Detect which cell encompasses the target text, then output its (x, y) center coordinate. 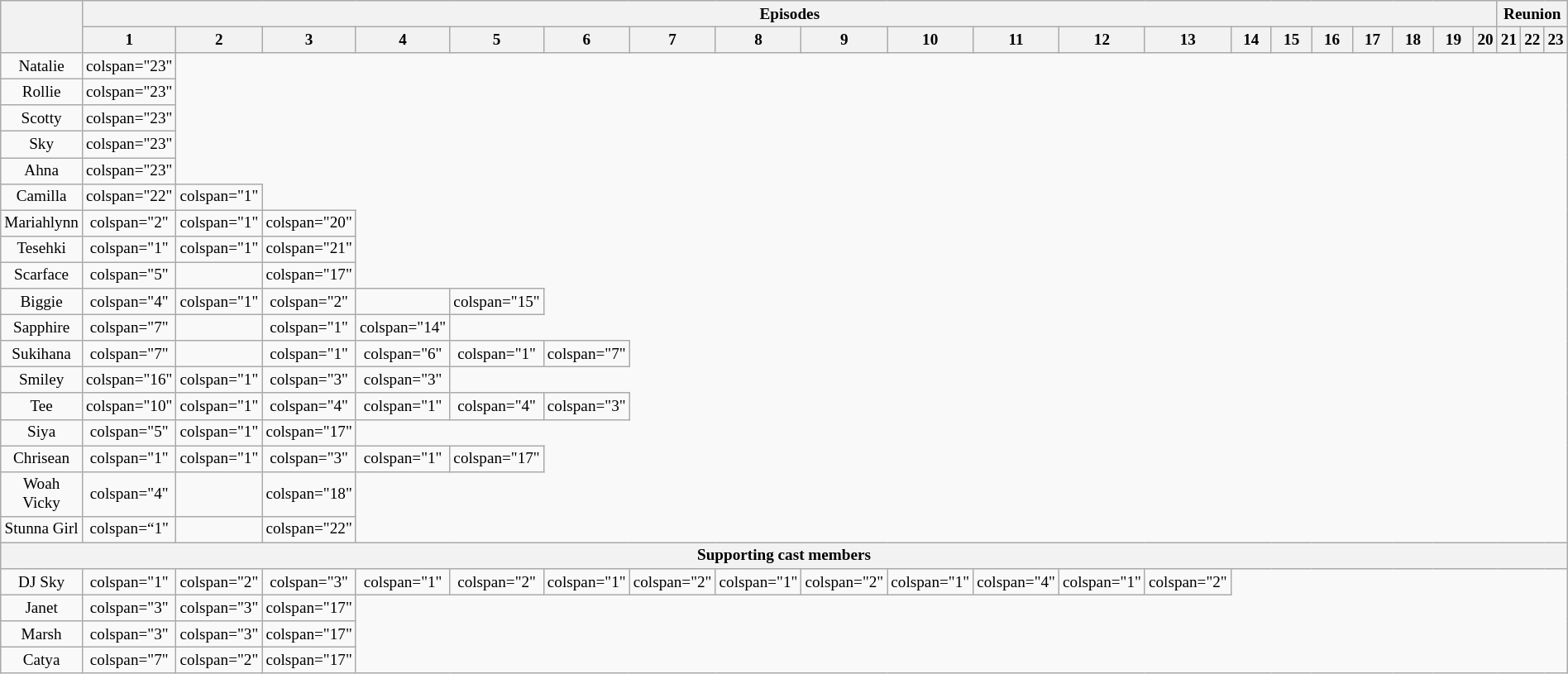
colspan="21" (309, 249)
Scarface (41, 275)
Sukihana (41, 354)
18 (1413, 40)
17 (1373, 40)
2 (219, 40)
1 (129, 40)
14 (1250, 40)
10 (930, 40)
colspan="14" (402, 327)
20 (1485, 40)
colspan="20" (309, 223)
Marsh (41, 634)
Sapphire (41, 327)
Tesehki (41, 249)
19 (1454, 40)
23 (1556, 40)
6 (586, 40)
colspan="10" (129, 406)
4 (402, 40)
3 (309, 40)
8 (758, 40)
7 (672, 40)
Catya (41, 660)
Natalie (41, 66)
Rollie (41, 92)
12 (1102, 40)
Chrisean (41, 458)
Ahna (41, 170)
Tee (41, 406)
15 (1292, 40)
Stunna Girl (41, 529)
colspan="15" (496, 302)
Episodes (789, 14)
13 (1188, 40)
5 (496, 40)
9 (844, 40)
Mariahlynn (41, 223)
21 (1508, 40)
colspan="18" (309, 494)
Supporting cast members (784, 556)
DJ Sky (41, 582)
Siya (41, 433)
Sky (41, 145)
colspan="16" (129, 380)
Woah Vicky (41, 494)
Camilla (41, 197)
Scotty (41, 118)
Janet (41, 608)
11 (1016, 40)
Smiley (41, 380)
colspan="6" (402, 354)
Reunion (1532, 14)
22 (1532, 40)
Biggie (41, 302)
colspan=“1" (129, 529)
16 (1331, 40)
